Output the [x, y] coordinate of the center of the cell containing the given text.  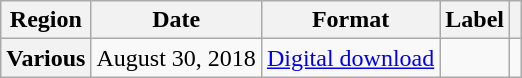
Format [350, 20]
Digital download [350, 58]
Various [46, 58]
Date [176, 20]
August 30, 2018 [176, 58]
Label [475, 20]
Region [46, 20]
